Determine the [X, Y] coordinate at the center of the cell enclosing the given text.  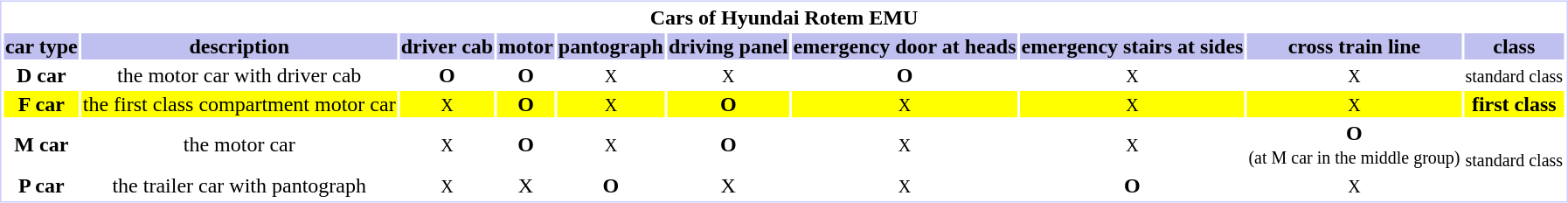
emergency stairs at sides [1133, 46]
M car [41, 145]
Cars of Hyundai Rotem EMU [783, 17]
the trailer car with pantograph [239, 185]
first class [1514, 104]
description [239, 46]
car type [41, 46]
the first class compartment motor car [239, 104]
class [1514, 46]
emergency door at heads [905, 46]
D car [41, 75]
O(at M car in the middle group) [1355, 145]
pantograph [610, 46]
P car [41, 185]
F car [41, 104]
cross train line [1355, 46]
driving panel [728, 46]
the motor car with driver cab [239, 75]
driver cab [448, 46]
motor [526, 46]
the motor car [239, 145]
